Find where the given text appears and provide that cell's center as [x, y] coordinate. 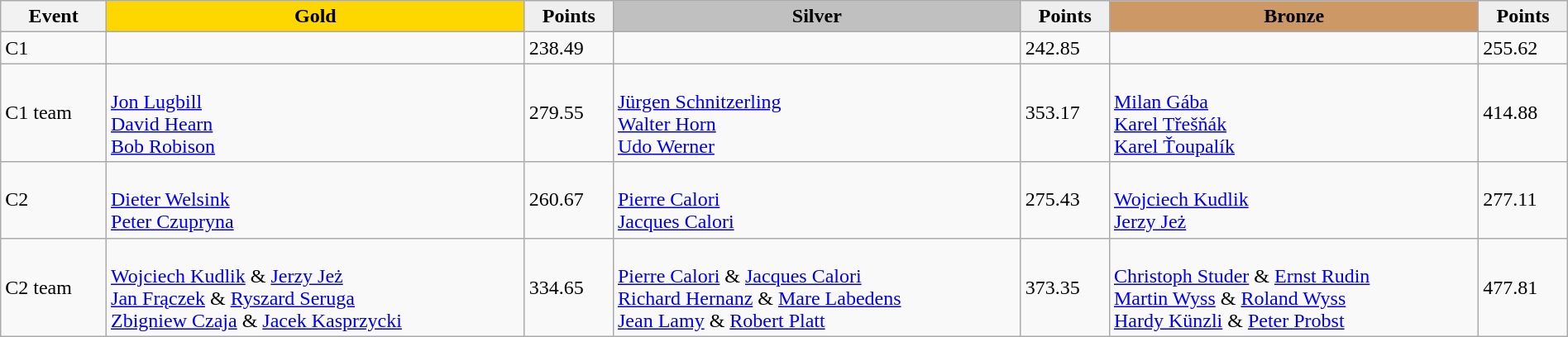
373.35 [1065, 287]
Wojciech Kudlik & Jerzy JeżJan Frączek & Ryszard SerugaZbigniew Czaja & Jacek Kasprzycki [316, 287]
Milan GábaKarel TřešňákKarel Ťoupalík [1293, 112]
C1 team [54, 112]
Jon LugbillDavid HearnBob Robison [316, 112]
279.55 [569, 112]
275.43 [1065, 200]
260.67 [569, 200]
Pierre CaloriJacques Calori [817, 200]
238.49 [569, 48]
C2 [54, 200]
414.88 [1523, 112]
255.62 [1523, 48]
Christoph Studer & Ernst RudinMartin Wyss & Roland WyssHardy Künzli & Peter Probst [1293, 287]
C1 [54, 48]
Pierre Calori & Jacques CaloriRichard Hernanz & Mare LabedensJean Lamy & Robert Platt [817, 287]
C2 team [54, 287]
Event [54, 17]
242.85 [1065, 48]
Silver [817, 17]
277.11 [1523, 200]
353.17 [1065, 112]
477.81 [1523, 287]
Wojciech KudlikJerzy Jeż [1293, 200]
Bronze [1293, 17]
Dieter WelsinkPeter Czupryna [316, 200]
Gold [316, 17]
Jürgen SchnitzerlingWalter HornUdo Werner [817, 112]
334.65 [569, 287]
